Return the (X, Y) coordinate for the center point of the cell that contains the specified text.  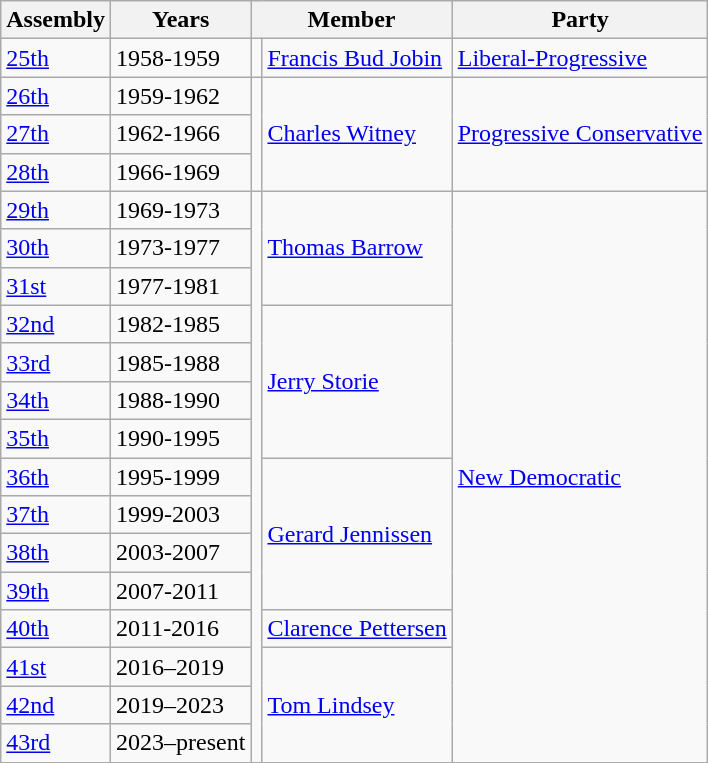
Assembly (56, 20)
41st (56, 667)
2003-2007 (180, 553)
2011-2016 (180, 629)
32nd (56, 324)
29th (56, 210)
Charles Witney (357, 134)
Progressive Conservative (580, 134)
1962-1966 (180, 134)
2007-2011 (180, 591)
2023–present (180, 743)
1995-1999 (180, 477)
1990-1995 (180, 438)
Party (580, 20)
1982-1985 (180, 324)
1958-1959 (180, 58)
42nd (56, 705)
1973-1977 (180, 248)
1985-1988 (180, 362)
2019–2023 (180, 705)
36th (56, 477)
Tom Lindsey (357, 705)
1977-1981 (180, 286)
1999-2003 (180, 515)
43rd (56, 743)
Francis Bud Jobin (357, 58)
Liberal-Progressive (580, 58)
25th (56, 58)
34th (56, 400)
35th (56, 438)
Member (352, 20)
28th (56, 172)
1966-1969 (180, 172)
39th (56, 591)
27th (56, 134)
Thomas Barrow (357, 248)
1988-1990 (180, 400)
Gerard Jennissen (357, 534)
38th (56, 553)
26th (56, 96)
33rd (56, 362)
1959-1962 (180, 96)
2016–2019 (180, 667)
31st (56, 286)
New Democratic (580, 476)
30th (56, 248)
Clarence Pettersen (357, 629)
1969-1973 (180, 210)
40th (56, 629)
Jerry Storie (357, 381)
37th (56, 515)
Years (180, 20)
